Extract the (x, y) coordinate from the center of the cell holding the provided text.  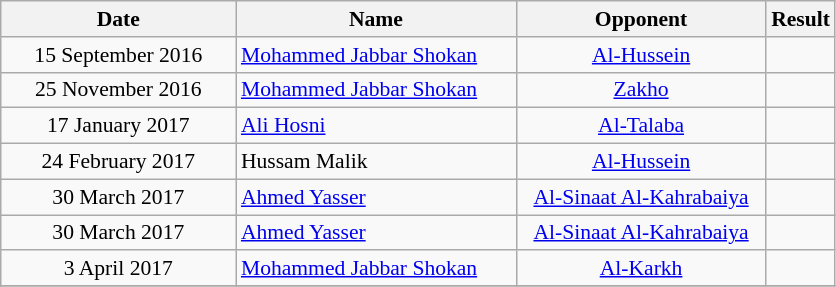
Hussam Malik (376, 162)
15 September 2016 (118, 55)
25 November 2016 (118, 90)
17 January 2017 (118, 126)
Result (800, 19)
24 February 2017 (118, 162)
Opponent (641, 19)
Name (376, 19)
Ali Hosni (376, 126)
Date (118, 19)
Al-Karkh (641, 269)
3 April 2017 (118, 269)
Al-Talaba (641, 126)
Zakho (641, 90)
